Capture the cell that displays the provided text and extract its [x, y] central coordinate. 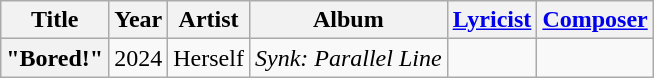
Year [138, 20]
Composer [595, 20]
Album [348, 20]
Herself [209, 58]
Artist [209, 20]
Title [55, 20]
Synk: Parallel Line [348, 58]
Lyricist [492, 20]
2024 [138, 58]
"Bored!" [55, 58]
